Identify which cell holds the provided text, then report its [x, y] central coordinate. 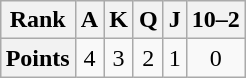
0 [216, 58]
A [89, 20]
10–2 [216, 20]
Points [38, 58]
J [174, 20]
2 [148, 58]
Rank [38, 20]
3 [119, 58]
4 [89, 58]
Q [148, 20]
K [119, 20]
1 [174, 58]
